Search for the cell housing the specified text and yield its (X, Y) center coordinate. 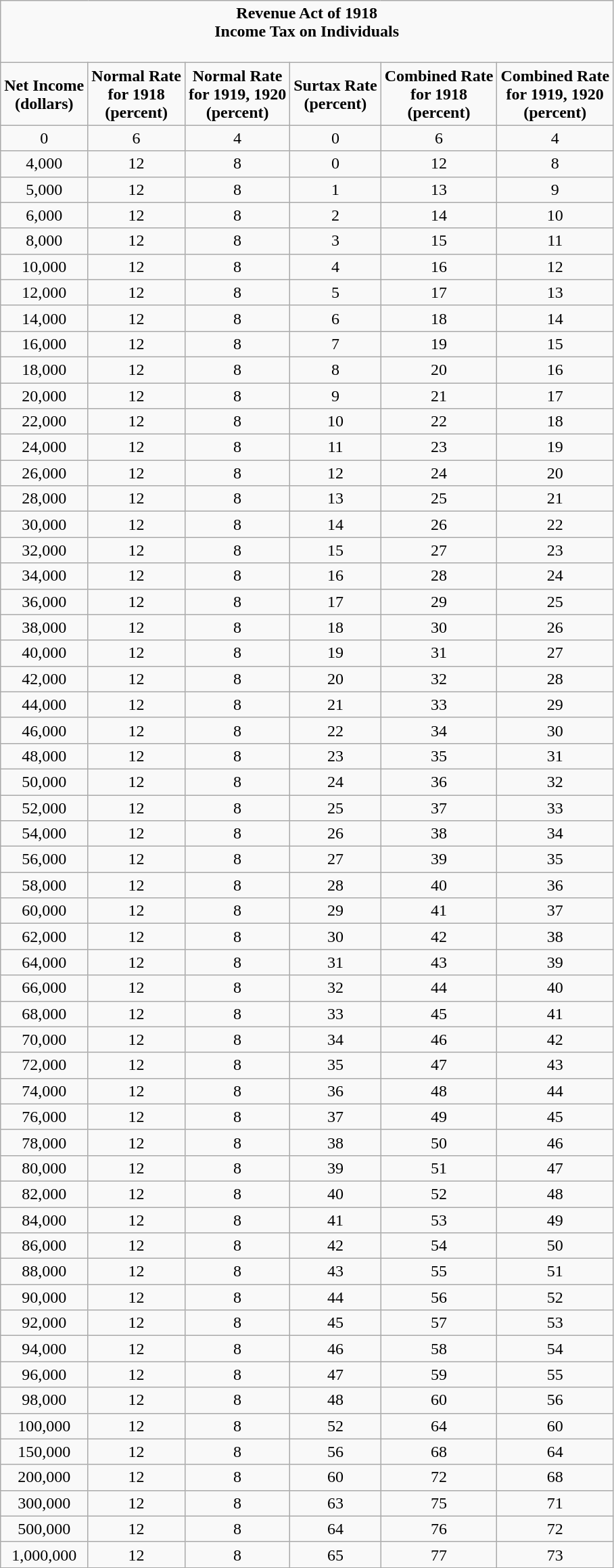
56,000 (45, 859)
32,000 (45, 550)
98,000 (45, 1400)
68,000 (45, 1014)
24,000 (45, 447)
84,000 (45, 1220)
44,000 (45, 704)
62,000 (45, 937)
96,000 (45, 1374)
40,000 (45, 653)
70,000 (45, 1039)
36,000 (45, 602)
3 (335, 241)
100,000 (45, 1426)
22,000 (45, 422)
38,000 (45, 627)
66,000 (45, 988)
92,000 (45, 1323)
72,000 (45, 1065)
63 (335, 1503)
12,000 (45, 292)
74,000 (45, 1091)
42,000 (45, 679)
5 (335, 292)
14,000 (45, 318)
6,000 (45, 215)
86,000 (45, 1246)
58 (439, 1349)
7 (335, 344)
30,000 (45, 524)
Revenue Act of 1918Income Tax on Individuals (307, 32)
Net Income(dollars) (45, 94)
54,000 (45, 834)
34,000 (45, 576)
57 (439, 1323)
1,000,000 (45, 1554)
18,000 (45, 369)
20,000 (45, 396)
Combined Ratefor 1918(percent) (439, 94)
82,000 (45, 1194)
Normal Ratefor 1919, 1920(percent) (237, 94)
Surtax Rate(percent) (335, 94)
60,000 (45, 911)
88,000 (45, 1272)
80,000 (45, 1168)
78,000 (45, 1142)
46,000 (45, 730)
1 (335, 189)
Normal Ratefor 1918(percent) (137, 94)
50,000 (45, 782)
77 (439, 1554)
65 (335, 1554)
10,000 (45, 267)
Combined Ratefor 1919, 1920(percent) (555, 94)
500,000 (45, 1529)
300,000 (45, 1503)
5,000 (45, 189)
71 (555, 1503)
200,000 (45, 1477)
52,000 (45, 807)
94,000 (45, 1349)
48,000 (45, 756)
16,000 (45, 344)
76 (439, 1529)
75 (439, 1503)
76,000 (45, 1117)
59 (439, 1374)
73 (555, 1554)
58,000 (45, 885)
8,000 (45, 241)
90,000 (45, 1297)
28,000 (45, 499)
26,000 (45, 473)
4,000 (45, 164)
2 (335, 215)
150,000 (45, 1452)
64,000 (45, 962)
